Detect which cell encompasses the target text, then output its (x, y) center coordinate. 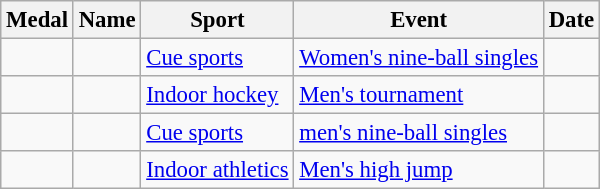
Name (107, 20)
Sport (218, 20)
Event (419, 20)
men's nine-ball singles (419, 133)
Men's tournament (419, 95)
Indoor hockey (218, 95)
Men's high jump (419, 170)
Women's nine-ball singles (419, 58)
Indoor athletics (218, 170)
Date (571, 20)
Medal (38, 20)
